Search for the cell housing the specified text and yield its (x, y) center coordinate. 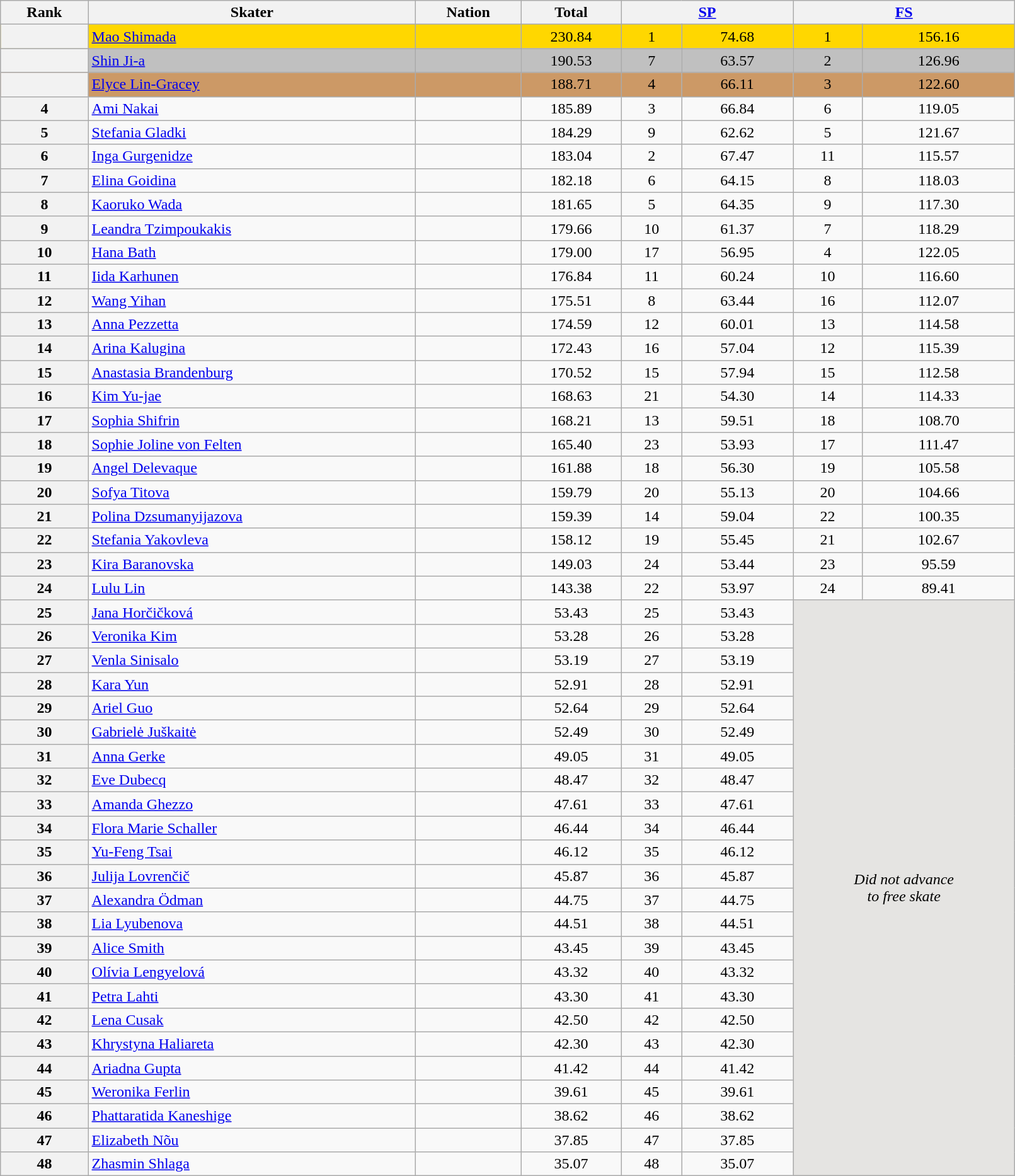
SP (708, 13)
67.47 (737, 156)
Shin Ji-a (252, 61)
112.07 (939, 301)
179.00 (571, 252)
Ariadna Gupta (252, 1068)
Phattaratida Kaneshige (252, 1116)
59.51 (737, 420)
60.24 (737, 276)
108.70 (939, 420)
Venla Sinisalo (252, 660)
Alexandra Ödman (252, 900)
62.62 (737, 132)
159.39 (571, 516)
143.38 (571, 588)
122.05 (939, 252)
Ariel Guo (252, 708)
Petra Lahti (252, 996)
182.18 (571, 180)
156.16 (939, 37)
61.37 (737, 228)
53.93 (737, 444)
118.29 (939, 228)
176.84 (571, 276)
Kim Yu-jae (252, 396)
122.60 (939, 84)
Rank (44, 13)
Angel Delevaque (252, 468)
185.89 (571, 108)
Total (571, 13)
Zhasmin Shlaga (252, 1164)
174.59 (571, 325)
Flora Marie Schaller (252, 828)
57.94 (737, 372)
Elyce Lin-Gracey (252, 84)
53.97 (737, 588)
66.11 (737, 84)
64.35 (737, 204)
Ami Nakai (252, 108)
Elina Goidina (252, 180)
59.04 (737, 516)
Lulu Lin (252, 588)
60.01 (737, 325)
114.33 (939, 396)
Eve Dubecq (252, 780)
Sophie Joline von Felten (252, 444)
66.84 (737, 108)
Iida Karhunen (252, 276)
Arina Kalugina (252, 349)
230.84 (571, 37)
74.68 (737, 37)
56.95 (737, 252)
56.30 (737, 468)
112.58 (939, 372)
55.45 (737, 540)
Julija Lovrenčič (252, 876)
Hana Bath (252, 252)
Stefania Gladki (252, 132)
118.03 (939, 180)
121.67 (939, 132)
Anna Gerke (252, 756)
FS (904, 13)
Khrystyna Haliareta (252, 1044)
126.96 (939, 61)
170.52 (571, 372)
114.58 (939, 325)
115.39 (939, 349)
161.88 (571, 468)
63.44 (737, 301)
175.51 (571, 301)
89.41 (939, 588)
Alice Smith (252, 948)
Mao Shimada (252, 37)
Did not advanceto free skate (904, 888)
190.53 (571, 61)
102.67 (939, 540)
100.35 (939, 516)
Leandra Tzimpoukakis (252, 228)
168.63 (571, 396)
Sofya Titova (252, 492)
Weronika Ferlin (252, 1092)
95.59 (939, 564)
Polina Dzsumanyijazova (252, 516)
184.29 (571, 132)
Nation (469, 13)
55.13 (737, 492)
159.79 (571, 492)
168.21 (571, 420)
54.30 (737, 396)
172.43 (571, 349)
165.40 (571, 444)
Wang Yihan (252, 301)
117.30 (939, 204)
Stefania Yakovleva (252, 540)
119.05 (939, 108)
Kara Yun (252, 684)
63.57 (737, 61)
116.60 (939, 276)
104.66 (939, 492)
Lena Cusak (252, 1020)
Sophia Shifrin (252, 420)
Veronika Kim (252, 636)
188.71 (571, 84)
Inga Gurgenidze (252, 156)
53.44 (737, 564)
Kira Baranovska (252, 564)
Olívia Lengyelová (252, 972)
Jana Horčičková (252, 612)
Gabrielė Juškaitė (252, 732)
105.58 (939, 468)
Elizabeth Nõu (252, 1140)
179.66 (571, 228)
158.12 (571, 540)
115.57 (939, 156)
149.03 (571, 564)
Amanda Ghezzo (252, 804)
Yu-Feng Tsai (252, 852)
Anastasia Brandenburg (252, 372)
181.65 (571, 204)
Lia Lyubenova (252, 924)
183.04 (571, 156)
64.15 (737, 180)
57.04 (737, 349)
Skater (252, 13)
Kaoruko Wada (252, 204)
111.47 (939, 444)
Anna Pezzetta (252, 325)
